Detect which cell encompasses the target text, then output its (X, Y) center coordinate. 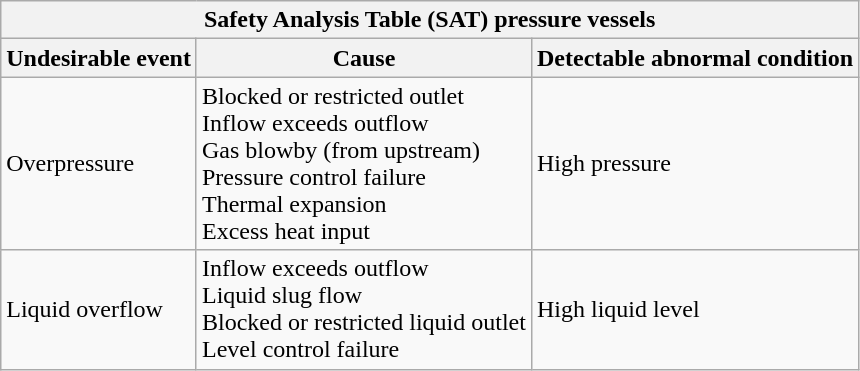
Cause (364, 58)
Undesirable event (99, 58)
Detectable abnormal condition (694, 58)
Overpressure (99, 164)
High liquid level (694, 310)
Liquid overflow (99, 310)
Safety Analysis Table (SAT) pressure vessels (430, 20)
Inflow exceeds outflowLiquid slug flowBlocked or restricted liquid outletLevel control failure (364, 310)
Blocked or restricted outletInflow exceeds outflowGas blowby (from upstream)Pressure control failureThermal expansionExcess heat input (364, 164)
High pressure (694, 164)
